Detect which cell encompasses the target text, then output its [X, Y] center coordinate. 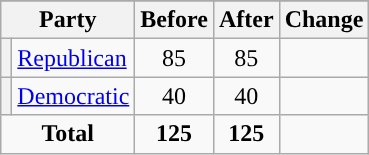
After [246, 20]
Total [68, 134]
Republican [74, 58]
Change [324, 20]
Party [68, 20]
Before [174, 20]
Democratic [74, 96]
